Output the (X, Y) coordinate of the center of the cell containing the given text.  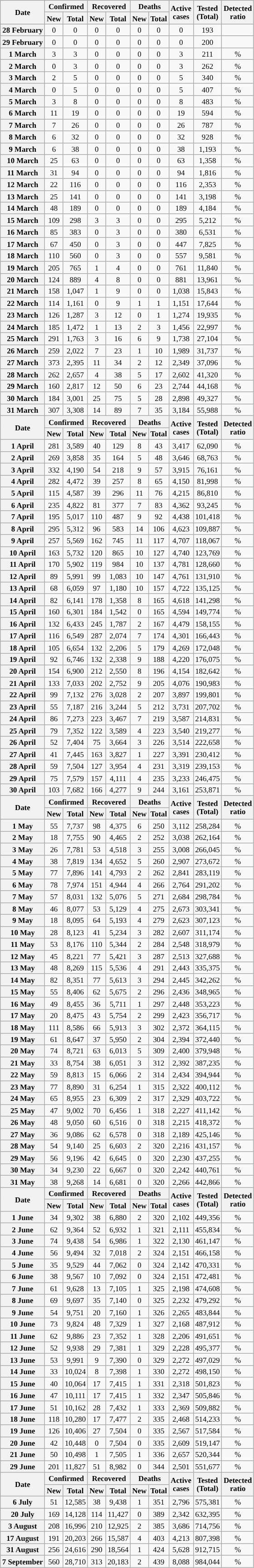
4,277 (118, 790)
226 (159, 743)
31 May (23, 1182)
8,455 (75, 1004)
18 June (23, 1419)
364,115 (208, 1027)
5,991 (75, 576)
4,215 (181, 493)
2,074 (118, 636)
449,356 (208, 1217)
5,732 (75, 552)
2,602 (181, 374)
9 March (23, 149)
4,594 (181, 612)
128,660 (208, 564)
16 May (23, 1004)
327 (159, 1324)
6,141 (75, 600)
351 (159, 1502)
10,406 (75, 1431)
6 March (23, 113)
1,456 (181, 327)
4,618 (181, 600)
275 (159, 908)
27 March (23, 362)
8,475 (75, 1015)
1,787 (118, 624)
14 May (23, 980)
120 (97, 552)
6,578 (118, 1134)
303,341 (208, 908)
4,822 (75, 505)
1,738 (181, 339)
117 (159, 540)
3,954 (118, 766)
174 (159, 636)
7,140 (118, 1300)
4,722 (181, 588)
495,377 (208, 1348)
2,318 (181, 1383)
12 June (23, 1348)
474,608 (208, 1288)
2,550 (118, 671)
2,841 (181, 873)
81,998 (208, 481)
6,667 (118, 1170)
7,329 (118, 1324)
262,164 (208, 837)
44 (97, 1264)
807,398 (208, 1538)
7,105 (118, 1288)
342,262 (208, 980)
90 (97, 837)
2,228 (181, 1348)
7 April (23, 517)
16 (118, 339)
509,882 (208, 1407)
30 May (23, 1170)
9,268 (75, 1182)
3,198 (208, 196)
7,682 (75, 790)
4,472 (75, 481)
182,642 (208, 671)
55,988 (208, 410)
15 May (23, 992)
16,996 (75, 1526)
6,654 (75, 647)
129 (118, 445)
4,362 (181, 505)
353,223 (208, 1004)
4,154 (181, 671)
28 February (23, 30)
912,715 (208, 1549)
505,846 (208, 1395)
164 (118, 458)
6,986 (118, 1241)
298 (75, 220)
13,961 (208, 280)
517,584 (208, 1431)
30 April (23, 790)
6,531 (208, 232)
227 (159, 754)
8 May (23, 908)
2,395 (75, 362)
2,232 (181, 1300)
10,448 (75, 1443)
7 June (23, 1288)
172,048 (208, 647)
266,045 (208, 849)
5 April (23, 493)
9,364 (75, 1229)
178 (97, 600)
133 (54, 683)
200 (208, 42)
109,887 (208, 529)
12 March (23, 184)
4,944 (118, 885)
5,312 (75, 529)
253,871 (208, 790)
244 (159, 790)
9 June (23, 1312)
314 (159, 1075)
28,710 (75, 1562)
2,394 (181, 1039)
166 (97, 790)
6,603 (118, 1146)
31 August (23, 1549)
86 (54, 719)
4 May (23, 861)
27 May (23, 1134)
2,400 (181, 1051)
7,132 (75, 695)
3,308 (75, 410)
4 June (23, 1253)
252 (159, 837)
2,189 (181, 1134)
8,221 (75, 956)
336 (159, 1455)
3,244 (118, 707)
73 (54, 1324)
26 March (23, 351)
15,587 (118, 1538)
29 March (23, 386)
191 (54, 1538)
1,193 (208, 149)
2,338 (118, 659)
761 (181, 267)
28 March (23, 374)
5,421 (118, 956)
60 (97, 1122)
8,721 (75, 1051)
69 (54, 1300)
881 (181, 280)
3 March (23, 77)
2,130 (181, 1241)
311,174 (208, 932)
45 (54, 956)
455,834 (208, 1229)
3,161 (181, 790)
18 March (23, 256)
8,269 (75, 968)
24 May (23, 1099)
109 (54, 220)
256 (54, 1549)
166,443 (208, 636)
21 April (23, 683)
2,764 (181, 885)
259 (54, 351)
4 March (23, 89)
2,744 (181, 386)
6,433 (75, 624)
2,102 (181, 1217)
158,155 (208, 624)
309 (159, 1051)
3,417 (181, 445)
9,086 (75, 1134)
2,353 (208, 184)
5,950 (118, 1039)
118 (54, 1419)
385 (159, 1526)
9,494 (75, 1253)
7,160 (118, 1312)
25 April (23, 730)
9,529 (75, 1264)
1,989 (181, 351)
9,628 (75, 1288)
207,702 (208, 707)
9,697 (75, 1300)
5,076 (118, 897)
20 May (23, 1051)
8,890 (75, 1086)
6,932 (118, 1229)
86,810 (208, 493)
22 March (23, 303)
9,002 (75, 1110)
7,781 (75, 849)
3,686 (181, 1526)
4,375 (118, 825)
4 April (23, 481)
284 (159, 944)
383 (75, 232)
4,793 (118, 873)
2,022 (75, 351)
12 April (23, 576)
10 June (23, 1324)
340 (208, 77)
3,646 (181, 458)
202 (97, 683)
8,351 (75, 980)
745 (118, 540)
400,112 (208, 1086)
10 April (23, 552)
96 (97, 529)
231 (159, 766)
8,176 (75, 944)
2,372 (181, 1027)
118,067 (208, 540)
2,347 (181, 1395)
4,111 (118, 778)
4,213 (181, 1538)
3 April (23, 469)
46 (54, 908)
5 June (23, 1264)
7,398 (118, 1371)
2,448 (181, 1004)
290 (97, 1549)
9,751 (75, 1312)
418,372 (208, 1122)
4,623 (181, 529)
19 March (23, 267)
12,585 (75, 1502)
8,077 (75, 908)
20,183 (118, 1562)
8,088 (181, 1562)
3,233 (181, 778)
7,737 (75, 825)
2,623 (181, 921)
3,514 (181, 743)
1 April (23, 445)
29 February (23, 42)
44,168 (208, 386)
4,465 (118, 837)
2,216 (181, 1146)
2,230 (181, 1158)
4,707 (181, 540)
328 (159, 1336)
10,064 (75, 1383)
219 (159, 719)
16 April (23, 624)
714,756 (208, 1526)
9,567 (75, 1277)
4,652 (118, 861)
170 (54, 564)
2,342 (181, 1514)
2 May (23, 837)
7,819 (75, 861)
20 July (23, 1514)
1,047 (75, 291)
37 (97, 1039)
14 June (23, 1371)
373 (54, 362)
10 March (23, 161)
30 March (23, 398)
5,129 (118, 908)
557 (181, 256)
3,827 (118, 754)
7,505 (118, 1455)
11 March (23, 173)
29 April (23, 778)
765 (75, 267)
1,083 (118, 576)
67 (54, 244)
207 (159, 695)
8 June (23, 1300)
307,123 (208, 921)
7,432 (118, 1407)
1,763 (75, 339)
11,840 (208, 267)
28 May (23, 1146)
131,910 (208, 576)
394,944 (208, 1075)
9,938 (75, 1348)
497,029 (208, 1360)
9 May (23, 921)
27 (97, 1431)
389 (159, 1514)
5,344 (118, 944)
6,013 (118, 1051)
2,752 (118, 683)
20 June (23, 1443)
271 (159, 897)
551,677 (208, 1467)
188 (159, 659)
4,740 (181, 552)
124 (54, 280)
3 August (23, 1526)
25 March (23, 339)
333 (159, 1407)
29 May (23, 1158)
78 (54, 885)
7,092 (118, 1277)
20 March (23, 280)
15 March (23, 220)
2,684 (181, 897)
2,111 (181, 1229)
276 (97, 695)
7,187 (75, 707)
31,737 (208, 351)
1,161 (75, 303)
9 April (23, 540)
1,180 (118, 588)
3,731 (181, 707)
162 (97, 540)
41,320 (208, 374)
2,168 (181, 1324)
491,651 (208, 1336)
167 (159, 624)
31 March (23, 410)
218 (118, 469)
7,390 (118, 1360)
6,880 (118, 1217)
29 (97, 1348)
6,516 (118, 1122)
17 March (23, 244)
8,095 (75, 921)
7,018 (118, 1253)
81 (97, 505)
11,827 (75, 1467)
889 (75, 280)
5,613 (118, 980)
10,111 (75, 1395)
147 (159, 576)
17 April (23, 636)
344 (159, 1467)
269 (54, 458)
4,438 (181, 517)
103 (54, 790)
7,974 (75, 885)
2,392 (181, 1063)
23 May (23, 1086)
865 (118, 552)
437,255 (208, 1158)
193 (208, 30)
14 March (23, 208)
632,395 (208, 1514)
8,647 (75, 1039)
83 (159, 505)
2,445 (181, 980)
387,235 (208, 1063)
18 April (23, 647)
2 June (23, 1229)
450 (75, 244)
190,983 (208, 683)
4,761 (181, 576)
28 April (23, 766)
6,066 (118, 1075)
9,302 (75, 1217)
2,817 (75, 386)
7,062 (118, 1264)
76 (159, 493)
8,754 (75, 1063)
141,298 (208, 600)
185 (54, 327)
14 April (23, 600)
3,028 (118, 695)
1,472 (75, 327)
260 (159, 861)
5,675 (118, 992)
335,375 (208, 968)
22,997 (208, 327)
520,344 (208, 1455)
424 (159, 1549)
239,153 (208, 766)
2,322 (181, 1086)
442,866 (208, 1182)
315 (159, 1086)
19 April (23, 659)
5,193 (118, 921)
6,051 (118, 1063)
97 (97, 588)
330 (159, 1371)
298,784 (208, 897)
149,774 (208, 612)
466,158 (208, 1253)
21 March (23, 291)
411,142 (208, 1110)
4,190 (75, 469)
5 March (23, 101)
76,161 (208, 469)
14,128 (75, 1514)
461,147 (208, 1241)
575,381 (208, 1502)
407 (208, 89)
15 June (23, 1383)
13 March (23, 196)
1 March (23, 54)
317 (159, 1099)
8,586 (75, 1027)
93,245 (208, 505)
176,075 (208, 659)
447 (181, 244)
431,157 (208, 1146)
255 (159, 849)
210 (97, 1526)
5,536 (118, 968)
5,754 (118, 1015)
21 May (23, 1063)
321 (159, 1229)
10,280 (75, 1419)
4,269 (181, 647)
134 (97, 861)
439 (159, 1562)
4,518 (118, 849)
6,645 (118, 1158)
9,230 (75, 1170)
154 (54, 671)
3,587 (181, 719)
483 (208, 101)
5,234 (118, 932)
322 (159, 1241)
222,658 (208, 743)
2,567 (181, 1431)
10 May (23, 932)
11,427 (118, 1514)
21 June (23, 1455)
7,896 (75, 873)
25 May (23, 1110)
13 May (23, 968)
9,824 (75, 1324)
19 June (23, 1431)
5,711 (118, 1004)
1,816 (208, 173)
10,162 (75, 1407)
2,349 (181, 362)
6 June (23, 1277)
6,254 (118, 1086)
6,456 (118, 1110)
7 May (23, 897)
4,184 (208, 208)
8,123 (75, 932)
2,142 (181, 1264)
13 April (23, 588)
201 (54, 1467)
151 (97, 885)
6 April (23, 505)
787 (208, 125)
326 (159, 1312)
2,265 (181, 1312)
16 March (23, 232)
8,813 (75, 1075)
64 (97, 921)
6 July (23, 1502)
23 April (23, 707)
2,548 (181, 944)
3,467 (118, 719)
4,220 (181, 659)
49,327 (208, 398)
472,481 (208, 1277)
273,672 (208, 861)
19 May (23, 1039)
111 (54, 1027)
3,184 (181, 410)
29 June (23, 1467)
17 August (23, 1538)
327,688 (208, 956)
211 (208, 54)
2,609 (181, 1443)
158 (54, 291)
2 March (23, 66)
199,801 (208, 695)
101,418 (208, 517)
8,955 (75, 1099)
18 May (23, 1027)
2,329 (181, 1099)
22 May (23, 1075)
984,044 (208, 1562)
195 (54, 517)
5,017 (75, 517)
501,823 (208, 1383)
8,031 (75, 897)
27 April (23, 754)
1,151 (181, 303)
17 June (23, 1407)
2,673 (181, 908)
313 (97, 1562)
123,769 (208, 552)
519,147 (208, 1443)
8,406 (75, 992)
2,215 (181, 1122)
245 (97, 624)
4,479 (181, 624)
479,292 (208, 1300)
3,008 (181, 849)
230,412 (208, 754)
8,982 (118, 1467)
928 (208, 137)
2,434 (181, 1075)
20,203 (75, 1538)
5,902 (75, 564)
487,912 (208, 1324)
583 (118, 529)
331 (159, 1383)
68,763 (208, 458)
2,369 (181, 1407)
24 April (23, 719)
6,301 (75, 612)
7,755 (75, 837)
4,150 (181, 481)
2,501 (181, 1467)
984 (118, 564)
10,024 (75, 1371)
2,423 (181, 1015)
4,781 (181, 564)
2,227 (181, 1110)
380 (181, 232)
3,001 (75, 398)
3,391 (181, 754)
7,445 (75, 754)
23 March (23, 315)
379,948 (208, 1051)
5,628 (181, 1549)
9,050 (75, 1122)
3,038 (181, 837)
85 (54, 232)
68 (54, 588)
1 May (23, 825)
1,274 (181, 315)
498,150 (208, 1371)
11 May (23, 944)
1,038 (181, 291)
2,796 (181, 1502)
2,443 (181, 968)
4,076 (181, 683)
7 September (23, 1562)
2,468 (181, 1419)
440,761 (208, 1170)
105 (54, 647)
7,273 (75, 719)
6 May (23, 885)
137 (159, 564)
425,146 (208, 1134)
13 June (23, 1360)
312 (159, 1063)
5 May (23, 873)
3,897 (181, 695)
9,196 (75, 1158)
19,935 (208, 315)
307 (54, 410)
403,722 (208, 1099)
279 (159, 921)
7 March (23, 125)
3 May (23, 849)
15 April (23, 612)
8 March (23, 137)
6,900 (75, 671)
2,198 (181, 1288)
2,513 (181, 956)
246,475 (208, 778)
15 (97, 1075)
6,746 (75, 659)
3,112 (181, 825)
7,404 (75, 743)
483,844 (208, 1312)
2 April (23, 458)
24,616 (75, 1549)
62,090 (208, 445)
8 April (23, 529)
216 (97, 707)
98 (97, 825)
10,498 (75, 1455)
356,717 (208, 1015)
2,436 (181, 992)
66 (97, 1027)
3,540 (181, 730)
122 (97, 730)
2,607 (181, 932)
3 June (23, 1241)
377 (118, 505)
6,681 (118, 1182)
169 (54, 1514)
70 (97, 1110)
22 April (23, 695)
1,542 (118, 612)
294 (159, 980)
258,284 (208, 825)
7,381 (118, 1348)
106 (159, 529)
5,212 (208, 220)
24 March (23, 327)
302 (159, 1027)
9,581 (208, 256)
119 (97, 564)
26 May (23, 1122)
12,925 (118, 1526)
1 June (23, 1217)
281 (54, 445)
219,277 (208, 730)
2,266 (181, 1182)
11 April (23, 564)
16 June (23, 1395)
2,907 (181, 861)
3,915 (181, 469)
17 May (23, 1015)
6,549 (75, 636)
318,979 (208, 944)
3,319 (181, 766)
37,096 (208, 362)
17,644 (208, 303)
7,579 (75, 778)
135,125 (208, 588)
18,564 (118, 1549)
3,664 (118, 743)
250 (159, 825)
4,301 (181, 636)
214,831 (208, 719)
5,569 (75, 540)
11 June (23, 1336)
487 (118, 517)
514,233 (208, 1419)
9,886 (75, 1336)
6,059 (75, 588)
299 (159, 1015)
15,843 (208, 291)
179 (159, 647)
5,913 (118, 1027)
9,140 (75, 1146)
594 (208, 113)
348,965 (208, 992)
49 (54, 1004)
283,119 (208, 873)
297 (159, 1004)
196 (159, 671)
2,898 (181, 398)
2,242 (181, 1170)
79 (54, 730)
4,587 (75, 493)
1,287 (75, 315)
304 (159, 1039)
20 April (23, 671)
3,858 (75, 458)
7,477 (118, 1419)
403 (159, 1538)
12 May (23, 956)
7,033 (75, 683)
27,104 (208, 339)
7,825 (208, 244)
6,309 (118, 1099)
470,331 (208, 1264)
291,202 (208, 885)
9,991 (75, 1360)
208 (54, 1526)
372,440 (208, 1039)
26 April (23, 743)
